For the text-containing cell, return its midpoint in (X, Y) coordinate format. 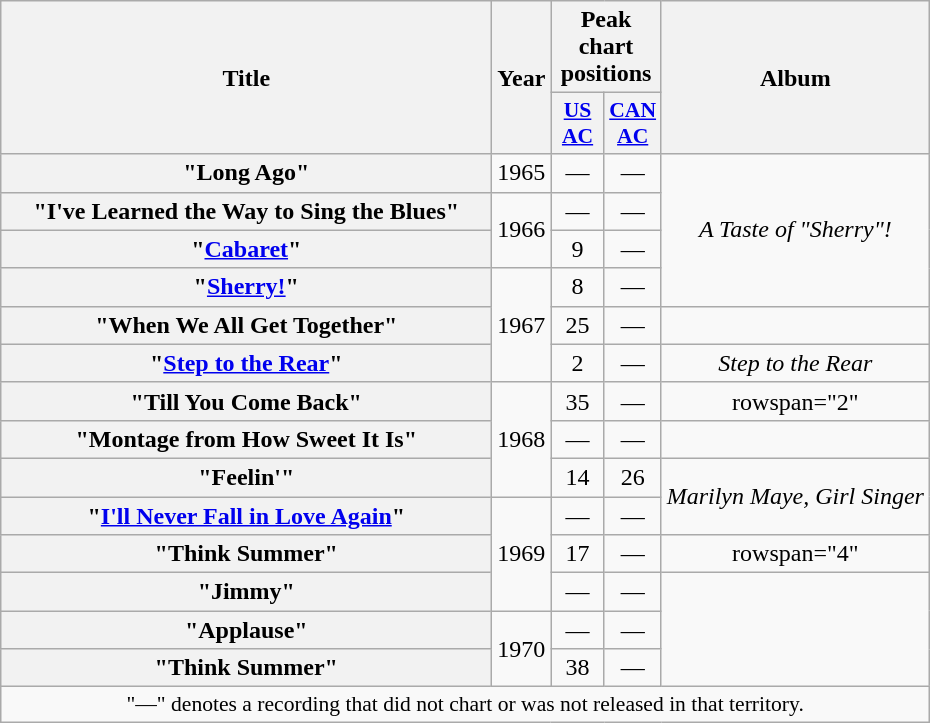
"Sherry!" (246, 287)
"I'll Never Fall in Love Again" (246, 515)
26 (632, 477)
"Jimmy" (246, 592)
1965 (522, 173)
"Montage from How Sweet It Is" (246, 439)
2 (578, 363)
"Applause" (246, 630)
"—" denotes a recording that did not chart or was not released in that territory. (466, 705)
rowspan="4" (795, 554)
Album (795, 78)
A Taste of "Sherry"! (795, 230)
9 (578, 249)
"When We All Get Together" (246, 325)
17 (578, 554)
Step to the Rear (795, 363)
"I've Learned the Way to Sing the Blues" (246, 211)
1967 (522, 325)
"Long Ago" (246, 173)
Title (246, 78)
CANAC (632, 124)
Peak chartpositions (606, 47)
"Step to the Rear" (246, 363)
8 (578, 287)
"Feelin'" (246, 477)
35 (578, 401)
Year (522, 78)
25 (578, 325)
14 (578, 477)
"Cabaret" (246, 249)
"Till You Come Back" (246, 401)
1969 (522, 553)
1968 (522, 439)
rowspan="2" (795, 401)
38 (578, 668)
Marilyn Maye, Girl Singer (795, 496)
USAC (578, 124)
1966 (522, 230)
1970 (522, 649)
